Provide the (X, Y) coordinate of the cell's center where the given text is located.  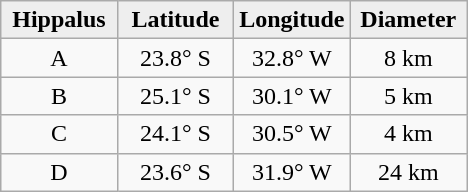
31.9° W (292, 172)
25.1° S (175, 96)
C (59, 134)
Diameter (408, 20)
5 km (408, 96)
32.8° W (292, 58)
B (59, 96)
A (59, 58)
4 km (408, 134)
D (59, 172)
Latitude (175, 20)
24 km (408, 172)
8 km (408, 58)
30.1° W (292, 96)
30.5° W (292, 134)
24.1° S (175, 134)
Longitude (292, 20)
Hippalus (59, 20)
23.8° S (175, 58)
23.6° S (175, 172)
